Identify which cell holds the provided text, then report its (X, Y) central coordinate. 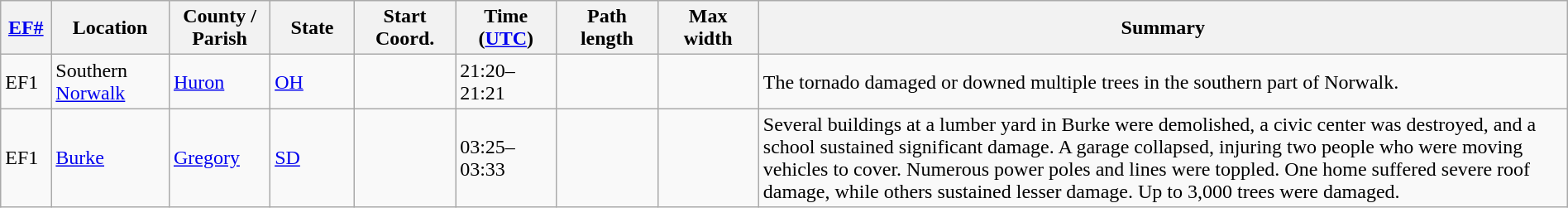
SD (313, 157)
Time (UTC) (506, 28)
OH (313, 81)
Max width (708, 28)
Burke (111, 157)
Summary (1163, 28)
Huron (219, 81)
County / Parish (219, 28)
Start Coord. (404, 28)
21:20–21:21 (506, 81)
Path length (607, 28)
03:25–03:33 (506, 157)
Gregory (219, 157)
The tornado damaged or downed multiple trees in the southern part of Norwalk. (1163, 81)
Location (111, 28)
State (313, 28)
EF# (26, 28)
Southern Norwalk (111, 81)
